Determine the [x, y] coordinate at the center of the cell enclosing the given text.  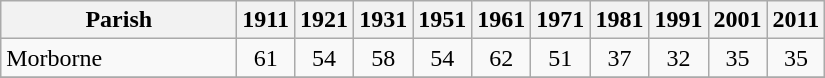
1991 [678, 20]
58 [384, 58]
Parish [119, 20]
1921 [324, 20]
62 [502, 58]
1951 [442, 20]
1981 [620, 20]
61 [266, 58]
32 [678, 58]
1971 [560, 20]
1911 [266, 20]
1931 [384, 20]
51 [560, 58]
37 [620, 58]
2001 [738, 20]
Morborne [119, 58]
2011 [796, 20]
1961 [502, 20]
